Return the [X, Y] coordinate for the center point of the cell that contains the specified text.  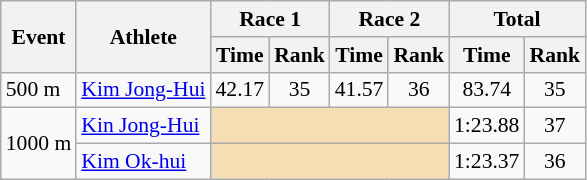
Kin Jong-Hui [143, 126]
Kim Jong-Hui [143, 90]
Race 1 [270, 19]
1:23.37 [486, 162]
1000 m [38, 144]
37 [554, 126]
83.74 [486, 90]
42.17 [240, 90]
Athlete [143, 36]
500 m [38, 90]
1:23.88 [486, 126]
Event [38, 36]
41.57 [360, 90]
Total [517, 19]
Race 2 [390, 19]
Kim Ok-hui [143, 162]
